Return (x, y) of the center of cell containing provided text 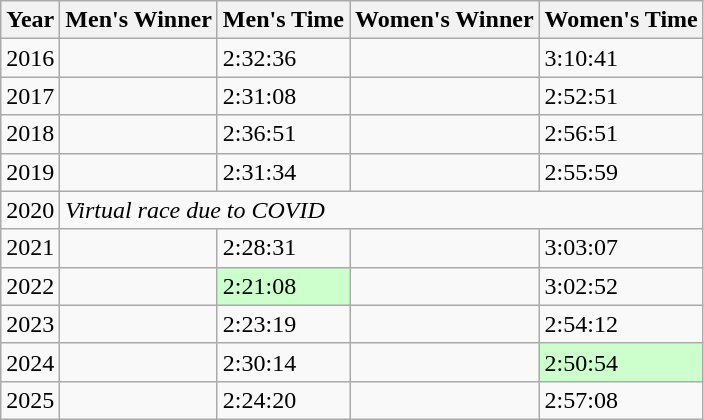
Men's Winner (139, 20)
Year (30, 20)
2:56:51 (621, 134)
Women's Time (621, 20)
2020 (30, 210)
2:36:51 (283, 134)
2:32:36 (283, 58)
Men's Time (283, 20)
2017 (30, 96)
2:24:20 (283, 400)
2:52:51 (621, 96)
3:10:41 (621, 58)
2:55:59 (621, 172)
2018 (30, 134)
2019 (30, 172)
3:02:52 (621, 286)
2:50:54 (621, 362)
2021 (30, 248)
2:30:14 (283, 362)
2:54:12 (621, 324)
2022 (30, 286)
2024 (30, 362)
2:57:08 (621, 400)
2025 (30, 400)
2016 (30, 58)
Virtual race due to COVID (382, 210)
2:23:19 (283, 324)
2:31:08 (283, 96)
Women's Winner (445, 20)
2:28:31 (283, 248)
3:03:07 (621, 248)
2023 (30, 324)
2:31:34 (283, 172)
2:21:08 (283, 286)
